Capture the cell that displays the provided text and extract its (x, y) central coordinate. 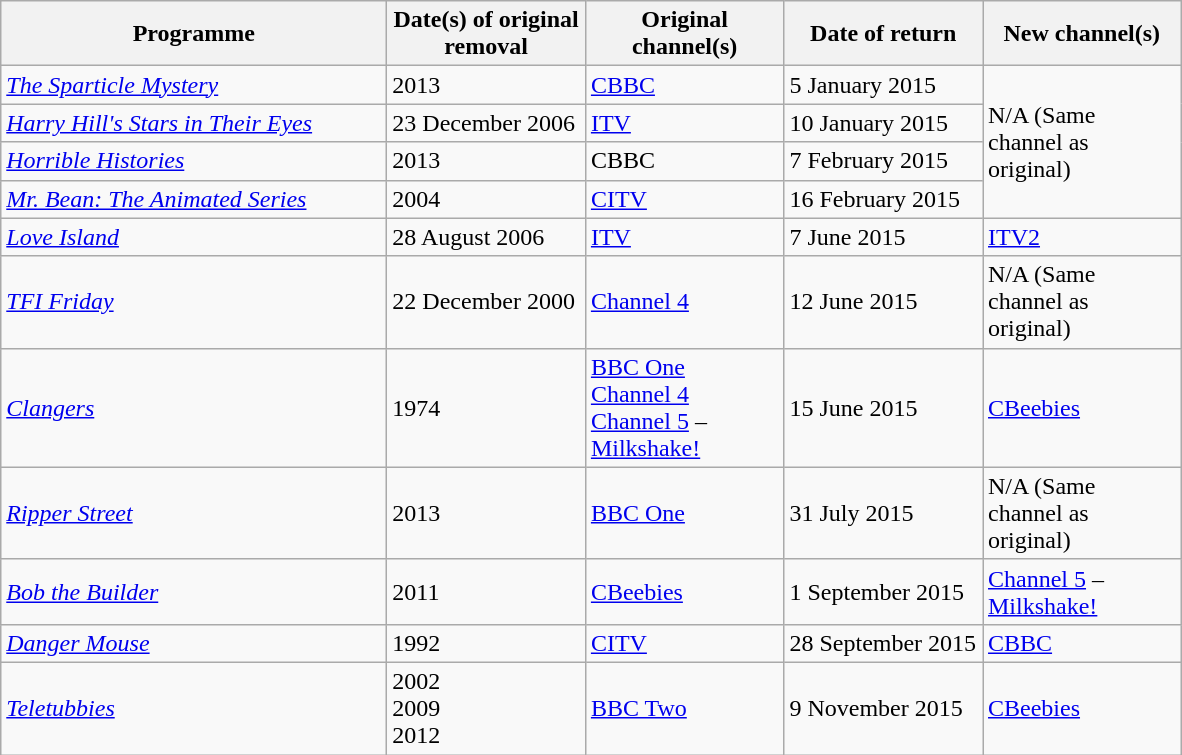
23 December 2006 (486, 123)
Clangers (194, 408)
Love Island (194, 237)
9 November 2015 (884, 708)
Teletubbies (194, 708)
Ripper Street (194, 513)
1974 (486, 408)
BBC One (684, 513)
12 June 2015 (884, 302)
7 February 2015 (884, 161)
Harry Hill's Stars in Their Eyes (194, 123)
1992 (486, 643)
ITV2 (1082, 237)
New channel(s) (1082, 34)
5 January 2015 (884, 85)
22 December 2000 (486, 302)
7 June 2015 (884, 237)
BBC OneChannel 4Channel 5 – Milkshake! (684, 408)
15 June 2015 (884, 408)
1 September 2015 (884, 592)
Danger Mouse (194, 643)
Channel 4 (684, 302)
2011 (486, 592)
16 February 2015 (884, 199)
Horrible Histories (194, 161)
28 August 2006 (486, 237)
Channel 5 – Milkshake! (1082, 592)
BBC Two (684, 708)
Bob the Builder (194, 592)
Mr. Bean: The Animated Series (194, 199)
Date of return (884, 34)
10 January 2015 (884, 123)
TFI Friday (194, 302)
Date(s) of original removal (486, 34)
The Sparticle Mystery (194, 85)
Programme (194, 34)
200220092012 (486, 708)
Original channel(s) (684, 34)
2004 (486, 199)
31 July 2015 (884, 513)
28 September 2015 (884, 643)
